For the text-containing cell, return its midpoint in [x, y] coordinate format. 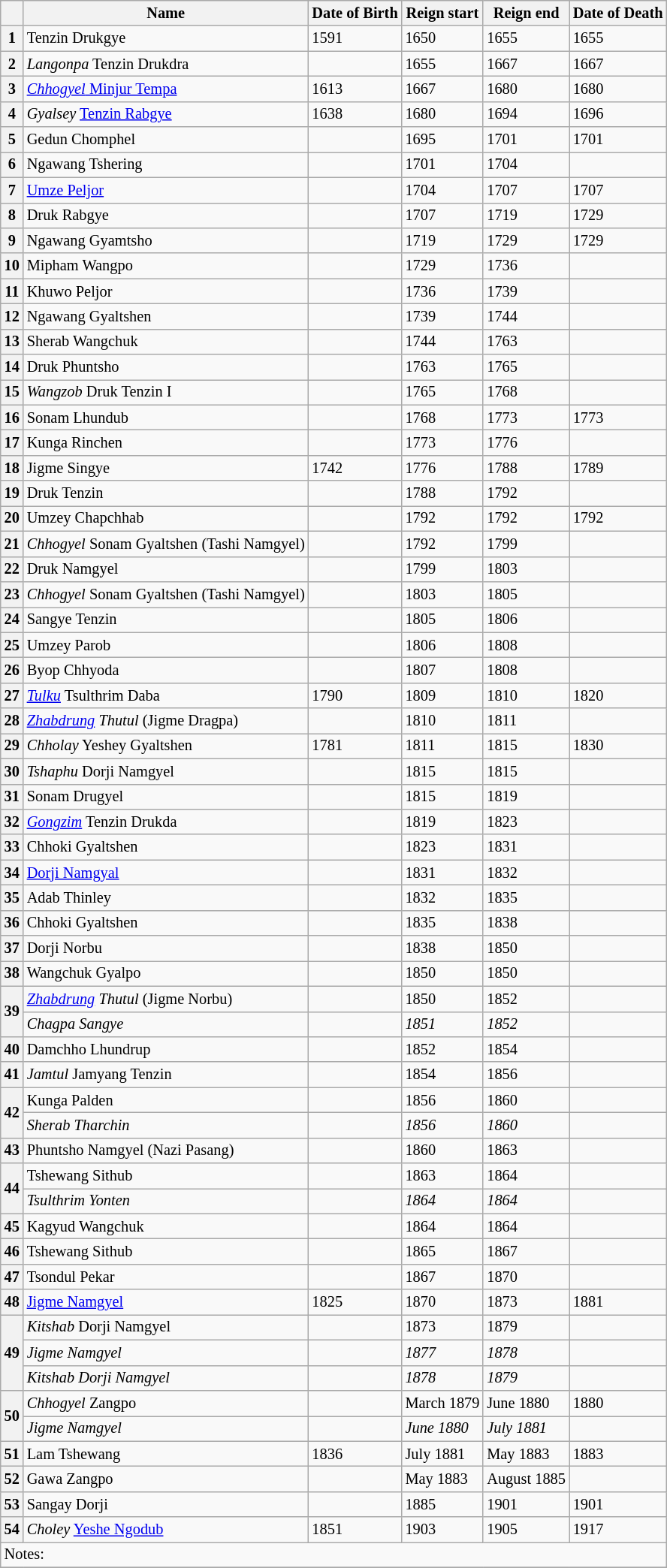
Chagpa Sangye [166, 1024]
53 [12, 1504]
30 [12, 771]
1807 [443, 670]
33 [12, 847]
Sangay Dorji [166, 1504]
20 [12, 518]
Ngawang Gyamtsho [166, 240]
Sherab Tharchin [166, 1125]
28 [12, 721]
1781 [355, 746]
1825 [355, 1302]
Lam Tshewang [166, 1454]
Chholay Yeshey Gyaltshen [166, 746]
Gongzim Tenzin Drukda [166, 822]
March 1879 [443, 1403]
1 [12, 38]
1696 [618, 114]
Tenzin Drukgye [166, 38]
5 [12, 140]
Druk Phuntsho [166, 367]
49 [12, 1352]
Ngawang Tshering [166, 164]
1789 [618, 468]
1613 [355, 89]
Byop Chhyoda [166, 670]
13 [12, 342]
Druk Rabgye [166, 216]
40 [12, 1049]
Damchho Lhundrup [166, 1049]
48 [12, 1302]
Zhabdrung Thutul (Jigme Dragpa) [166, 721]
Date of Birth [355, 13]
37 [12, 948]
2 [12, 64]
Kunga Palden [166, 1100]
9 [12, 240]
Kunga Rinchen [166, 442]
29 [12, 746]
1917 [618, 1530]
Reign end [526, 13]
Umzey Chapchhab [166, 518]
18 [12, 468]
1903 [443, 1530]
Date of Death [618, 13]
1790 [355, 695]
34 [12, 873]
45 [12, 1226]
Zhabdrung Thutul (Jigme Norbu) [166, 999]
42 [12, 1113]
14 [12, 367]
1650 [443, 38]
11 [12, 291]
8 [12, 216]
44 [12, 1188]
26 [12, 670]
12 [12, 316]
Name [166, 13]
Chhogyel Minjur Tempa [166, 89]
1591 [355, 38]
24 [12, 620]
Choley Yeshe Ngodub [166, 1530]
1694 [526, 114]
22 [12, 569]
1836 [355, 1454]
1638 [355, 114]
10 [12, 266]
Ngawang Gyaltshen [166, 316]
Reign start [443, 13]
Tsulthrim Yonten [166, 1201]
1880 [618, 1403]
Jamtul Jamyang Tenzin [166, 1075]
50 [12, 1415]
Gyalsey Tenzin Rabgye [166, 114]
6 [12, 164]
1695 [443, 140]
1905 [526, 1530]
Dorji Namgyal [166, 873]
Umzey Parob [166, 645]
39 [12, 1011]
21 [12, 544]
Adab Thinley [166, 897]
Notes: [333, 1554]
Mipham Wangpo [166, 266]
August 1885 [526, 1479]
54 [12, 1530]
46 [12, 1252]
15 [12, 392]
Tshaphu Dorji Namgyel [166, 771]
41 [12, 1075]
Umze Peljor [166, 190]
51 [12, 1454]
1881 [618, 1302]
31 [12, 797]
1742 [355, 468]
Chhogyel Zangpo [166, 1403]
19 [12, 493]
7 [12, 190]
Wangchuk Gyalpo [166, 973]
1820 [618, 695]
Druk Tenzin [166, 493]
Sangye Tenzin [166, 620]
Jigme Singye [166, 468]
Phuntsho Namgyel (Nazi Pasang) [166, 1150]
Tulku Tsulthrim Daba [166, 695]
Gedun Chomphel [166, 140]
38 [12, 973]
1885 [443, 1504]
Sherab Wangchuk [166, 342]
Wangzob Druk Tenzin I [166, 392]
3 [12, 89]
32 [12, 822]
35 [12, 897]
16 [12, 418]
52 [12, 1479]
23 [12, 594]
1830 [618, 746]
17 [12, 442]
Druk Namgyel [166, 569]
27 [12, 695]
Dorji Norbu [166, 948]
Sonam Drugyel [166, 797]
36 [12, 923]
25 [12, 645]
47 [12, 1277]
43 [12, 1150]
Tsondul Pekar [166, 1277]
Kagyud Wangchuk [166, 1226]
1865 [443, 1252]
Khuwo Peljor [166, 291]
Sonam Lhundub [166, 418]
Gawa Zangpo [166, 1479]
Langonpa Tenzin Drukdra [166, 64]
1809 [443, 695]
4 [12, 114]
1883 [618, 1454]
1877 [443, 1352]
